From the cell containing the given text, extract its center point as [X, Y] coordinate. 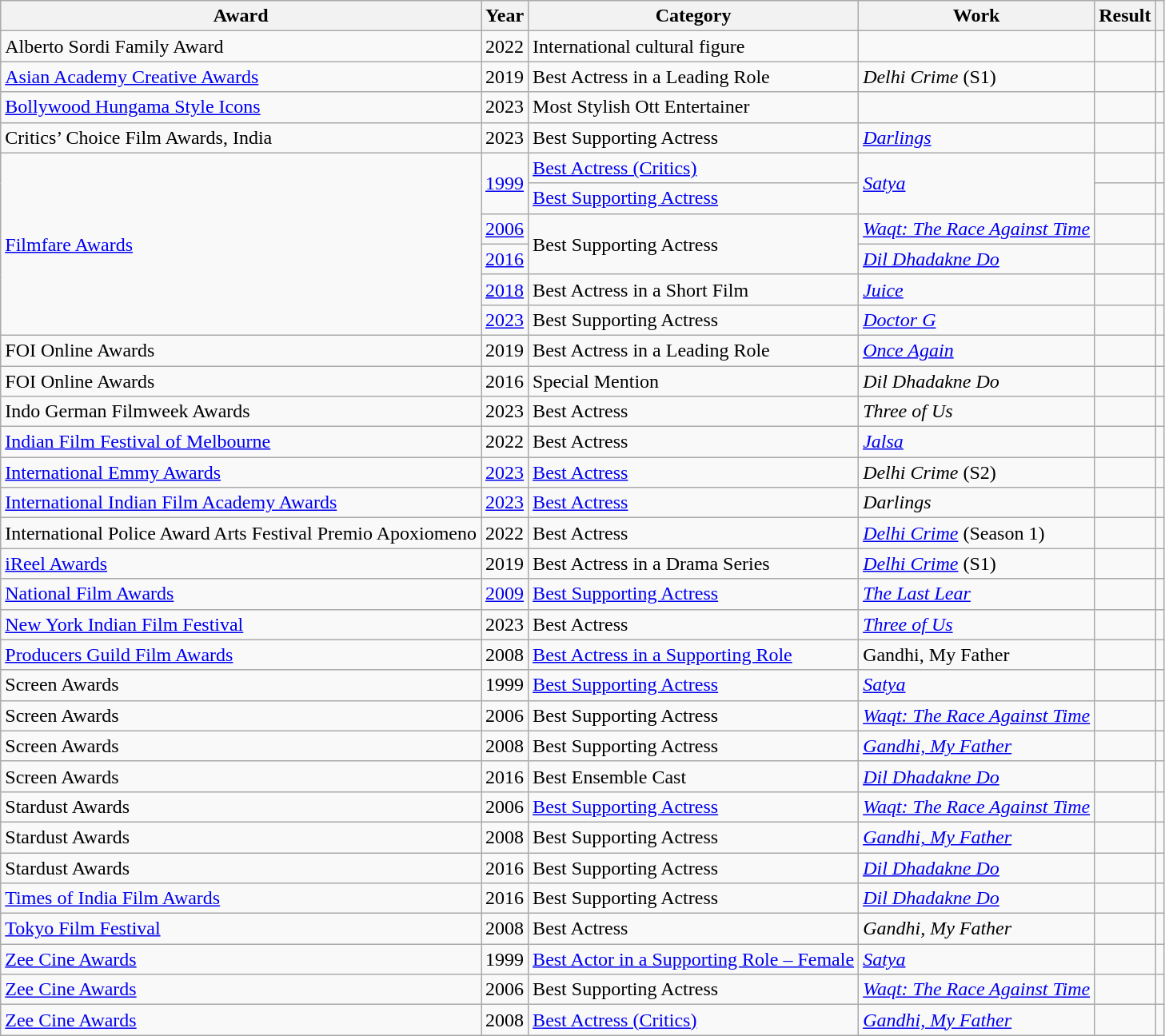
Indo German Filmweek Awards [241, 412]
National Film Awards [241, 594]
Times of India Film Awards [241, 899]
Award [241, 16]
Juice [977, 289]
International cultural figure [694, 46]
Asian Academy Creative Awards [241, 77]
Best Actress in a Drama Series [694, 564]
International Police Award Arts Festival Premio Apoxiomeno [241, 533]
New York Indian Film Festival [241, 624]
The Last Lear [977, 594]
Delhi Crime (Season 1) [977, 533]
Doctor G [977, 320]
Bollywood Hungama Style Icons [241, 107]
Producers Guild Film Awards [241, 655]
Delhi Crime (S2) [977, 472]
Jalsa [977, 442]
Tokyo Film Festival [241, 929]
Most Stylish Ott Entertainer [694, 107]
Filmfare Awards [241, 244]
2018 [505, 289]
Best Ensemble Cast [694, 776]
Indian Film Festival of Melbourne [241, 442]
Once Again [977, 350]
Best Actress in a Supporting Role [694, 655]
International Emmy Awards [241, 472]
Work [977, 16]
Critics’ Choice Film Awards, India [241, 137]
International Indian Film Academy Awards [241, 503]
Best Actor in a Supporting Role – Female [694, 959]
Best Actress in a Short Film [694, 289]
Year [505, 16]
Result [1125, 16]
iReel Awards [241, 564]
Category [694, 16]
Special Mention [694, 381]
2009 [505, 594]
Alberto Sordi Family Award [241, 46]
